Determine the (X, Y) coordinate at the center of the cell enclosing the given text.  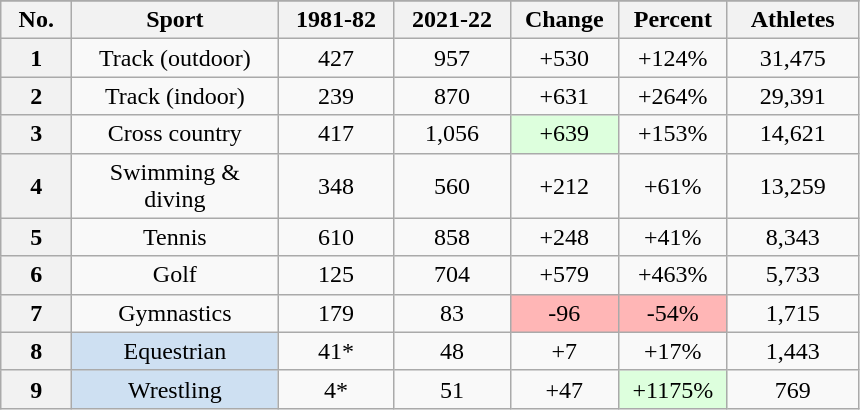
+124% (674, 58)
+17% (674, 351)
Cross country (175, 134)
+248 (564, 237)
870 (452, 96)
Gymnastics (175, 313)
Swimming & diving (175, 186)
41* (336, 351)
+631 (564, 96)
+212 (564, 186)
Tennis (175, 237)
9 (36, 389)
29,391 (792, 96)
51 (452, 389)
Sport (175, 20)
610 (336, 237)
13,259 (792, 186)
8,343 (792, 237)
+1175% (674, 389)
Track (outdoor) (175, 58)
3 (36, 134)
4* (336, 389)
-54% (674, 313)
704 (452, 275)
Change (564, 20)
Equestrian (175, 351)
+463% (674, 275)
+579 (564, 275)
-96 (564, 313)
Golf (175, 275)
560 (452, 186)
14,621 (792, 134)
1,056 (452, 134)
5 (36, 237)
239 (336, 96)
2 (36, 96)
1,715 (792, 313)
957 (452, 58)
427 (336, 58)
1,443 (792, 351)
83 (452, 313)
+7 (564, 351)
31,475 (792, 58)
179 (336, 313)
+153% (674, 134)
Wrestling (175, 389)
7 (36, 313)
2021-22 (452, 20)
1 (36, 58)
+530 (564, 58)
+47 (564, 389)
348 (336, 186)
858 (452, 237)
+61% (674, 186)
+639 (564, 134)
Athletes (792, 20)
Percent (674, 20)
48 (452, 351)
125 (336, 275)
417 (336, 134)
Track (indoor) (175, 96)
+41% (674, 237)
4 (36, 186)
1981-82 (336, 20)
8 (36, 351)
+264% (674, 96)
6 (36, 275)
No. (36, 20)
5,733 (792, 275)
769 (792, 389)
